From the cell containing the given text, extract its center point as [x, y] coordinate. 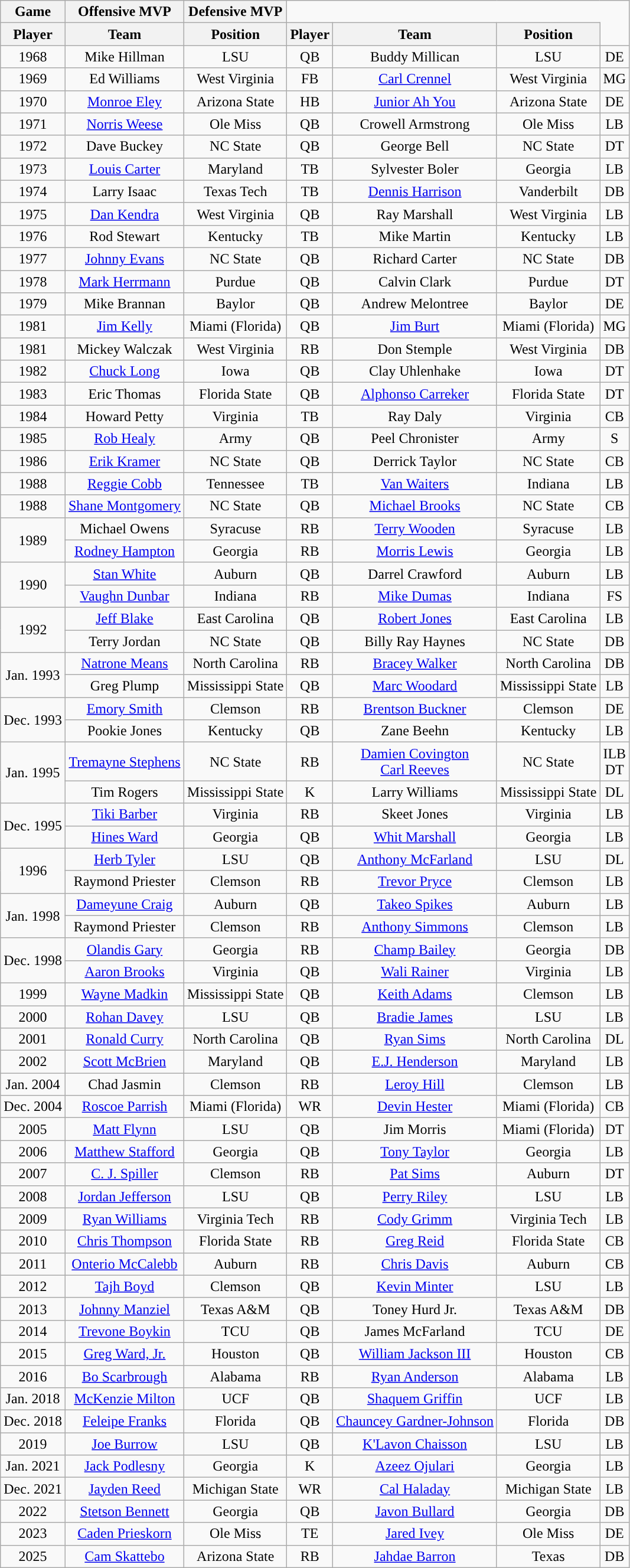
1968 [33, 57]
Jim Kelly [124, 327]
Jan. 1993 [33, 675]
Champ Bailey [415, 949]
1989 [33, 540]
2000 [33, 1016]
1973 [33, 169]
Morris Lewis [415, 551]
Tiki Barber [124, 814]
Dec. 1998 [33, 960]
Jan. 2004 [33, 1084]
1969 [33, 79]
Clay Uhlenhake [415, 371]
2013 [33, 1309]
FB [310, 79]
2012 [33, 1286]
Kevin Minter [415, 1286]
2022 [33, 1511]
Ray Daly [415, 416]
1985 [33, 439]
Wali Rainer [415, 972]
Alphonso Carreker [415, 394]
Feleipe Franks [124, 1422]
Van Waiters [415, 484]
Stan White [124, 573]
Trevone Boykin [124, 1331]
Javon Bullard [415, 1511]
1999 [33, 994]
C. J. Spiller [124, 1174]
1996 [33, 871]
Trevor Pryce [415, 882]
1984 [33, 416]
Anthony Simmons [415, 927]
Wayne Madkin [124, 994]
Ryan Sims [415, 1039]
Keith Adams [415, 994]
Chris Thompson [124, 1241]
Vanderbilt [548, 191]
1976 [33, 236]
Ryan Anderson [415, 1377]
TE [310, 1534]
1986 [33, 461]
Ronald Curry [124, 1039]
Onterio McCalebb [124, 1264]
Ryan Williams [124, 1219]
Johnny Evans [124, 259]
Carl Crennel [415, 79]
Chuck Long [124, 371]
Sylvester Boler [415, 169]
Reggie Cobb [124, 484]
2007 [33, 1174]
Darrel Crawford [415, 573]
Robert Jones [415, 618]
Larry Isaac [124, 191]
Azeez Ojulari [415, 1466]
Skeet Jones [415, 814]
Junior Ah You [415, 102]
Offensive MVP [124, 12]
ILBDT [615, 762]
2014 [33, 1331]
Billy Ray Haynes [415, 641]
Jack Podlesny [124, 1466]
1990 [33, 585]
1979 [33, 304]
Jayden Reed [124, 1489]
Greg Reid [415, 1241]
Andrew Melontree [415, 304]
Rod Stewart [124, 236]
Mickey Walczak [124, 349]
2001 [33, 1039]
Mike Hillman [124, 57]
Ray Marshall [415, 214]
Jordan Jefferson [124, 1197]
Cam Skattebo [124, 1556]
1972 [33, 146]
Shane Montgomery [124, 506]
Dameyune Craig [124, 904]
Takeo Spikes [415, 904]
Roscoe Parrish [124, 1107]
2016 [33, 1377]
Jan. 1998 [33, 915]
Erik Kramer [124, 461]
1992 [33, 630]
Devin Hester [415, 1107]
FS [615, 596]
Tremayne Stephens [124, 762]
Dave Buckey [124, 146]
Pat Sims [415, 1174]
Stetson Bennett [124, 1511]
Louis Carter [124, 169]
Terry Jordan [124, 641]
Shaquem Griffin [415, 1399]
2009 [33, 1219]
Emory Smith [124, 709]
1975 [33, 214]
Dec. 2004 [33, 1107]
Bracey Walker [415, 664]
Tajh Boyd [124, 1286]
Calvin Clark [415, 282]
2019 [33, 1444]
2015 [33, 1354]
Natrone Means [124, 664]
Michael Owens [124, 529]
Crowell Armstrong [415, 124]
S [615, 439]
William Jackson III [415, 1354]
2023 [33, 1534]
Peel Chronister [415, 439]
Ed Williams [124, 79]
2005 [33, 1129]
Pookie Jones [124, 731]
2025 [33, 1556]
Marc Woodard [415, 686]
HB [310, 102]
Michael Brooks [415, 506]
Whit Marshall [415, 837]
1978 [33, 282]
Johnny Manziel [124, 1309]
Joe Burrow [124, 1444]
Jan. 2021 [33, 1466]
Scott McBrien [124, 1062]
Norris Weese [124, 124]
Eric Thomas [124, 394]
1982 [33, 371]
Rob Healy [124, 439]
Vaughn Dunbar [124, 596]
Dec. 1993 [33, 720]
Game [33, 12]
1971 [33, 124]
Rodney Hampton [124, 551]
Dec. 2021 [33, 1489]
Jeff Blake [124, 618]
Aaron Brooks [124, 972]
George Bell [415, 146]
Herb Tyler [124, 859]
Mark Herrmann [124, 282]
Dan Kendra [124, 214]
Chauncey Gardner-Johnson [415, 1422]
1970 [33, 102]
Cal Haladay [415, 1489]
Bradie James [415, 1016]
Don Stemple [415, 349]
Jan. 2018 [33, 1399]
2010 [33, 1241]
Jan. 1995 [33, 772]
Caden Prieskorn [124, 1534]
Chris Davis [415, 1264]
Tennessee [236, 484]
McKenzie Milton [124, 1399]
2002 [33, 1062]
Richard Carter [415, 259]
Derrick Taylor [415, 461]
Tim Rogers [124, 792]
Jim Morris [415, 1129]
Jared Ivey [415, 1534]
Chad Jasmin [124, 1084]
Dec. 2018 [33, 1422]
Leroy Hill [415, 1084]
Mike Martin [415, 236]
Damien CovingtonCarl Reeves [415, 762]
Defensive MVP [236, 12]
E.J. Henderson [415, 1062]
Dec. 1995 [33, 826]
Cody Grimm [415, 1219]
Texas [548, 1556]
Anthony McFarland [415, 859]
2006 [33, 1152]
Mike Brannan [124, 304]
Toney Hurd Jr. [415, 1309]
Matthew Stafford [124, 1152]
2008 [33, 1197]
Jahdae Barron [415, 1556]
Rohan Davey [124, 1016]
Greg Ward, Jr. [124, 1354]
1974 [33, 191]
Hines Ward [124, 837]
Perry Riley [415, 1197]
Terry Wooden [415, 529]
K'Lavon Chaisson [415, 1444]
Matt Flynn [124, 1129]
Mike Dumas [415, 596]
Texas Tech [236, 191]
Monroe Eley [124, 102]
Tony Taylor [415, 1152]
Jim Burt [415, 327]
1983 [33, 394]
2011 [33, 1264]
Olandis Gary [124, 949]
Larry Williams [415, 792]
Bo Scarbrough [124, 1377]
Zane Beehn [415, 731]
James McFarland [415, 1331]
1977 [33, 259]
Buddy Millican [415, 57]
Dennis Harrison [415, 191]
Brentson Buckner [415, 709]
Howard Petty [124, 416]
Greg Plump [124, 686]
